Locate the cell with the specified text and output its (X, Y) center coordinate. 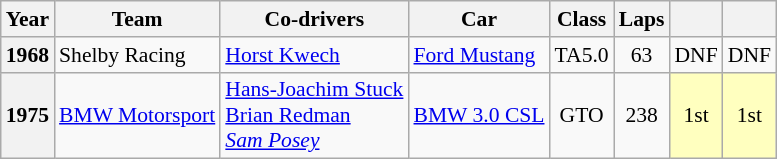
63 (642, 55)
238 (642, 116)
Year (28, 19)
Horst Kwech (314, 55)
BMW Motorsport (137, 116)
Co-drivers (314, 19)
1975 (28, 116)
Laps (642, 19)
Team (137, 19)
BMW 3.0 CSL (478, 116)
Hans-Joachim Stuck Brian Redman Sam Posey (314, 116)
GTO (582, 116)
Class (582, 19)
Car (478, 19)
Shelby Racing (137, 55)
TA5.0 (582, 55)
1968 (28, 55)
Ford Mustang (478, 55)
